Scan for the cell matching the given text and deliver its [x, y] coordinate at center. 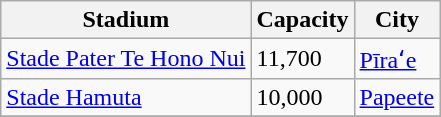
11,700 [302, 59]
Capacity [302, 20]
10,000 [302, 97]
City [397, 20]
Pīraʻe [397, 59]
Stade Pater Te Hono Nui [126, 59]
Papeete [397, 97]
Stade Hamuta [126, 97]
Stadium [126, 20]
